Provide the [X, Y] coordinate of the cell's center where the given text is located.  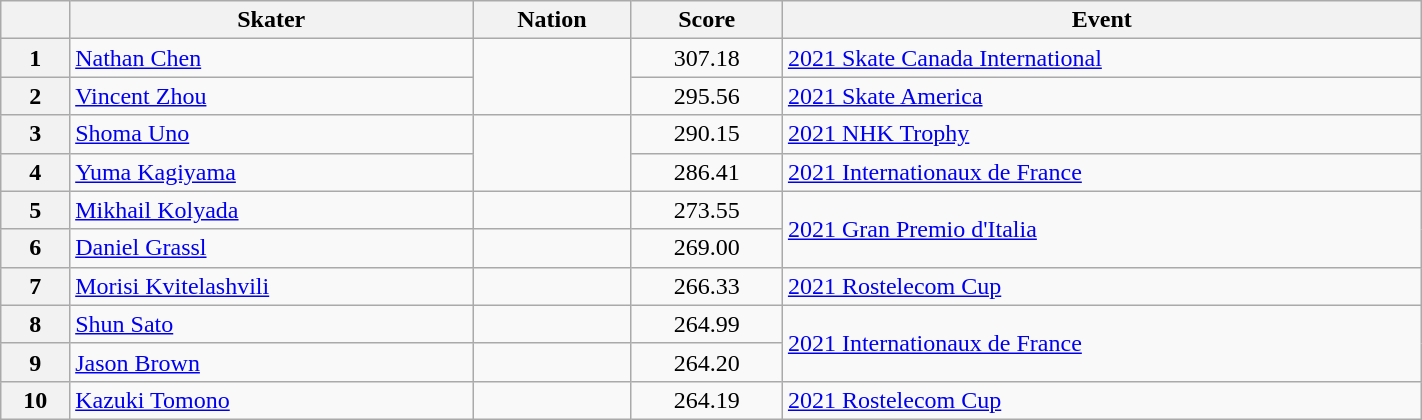
Skater [272, 20]
295.56 [707, 96]
7 [36, 286]
8 [36, 324]
307.18 [707, 58]
Event [1102, 20]
290.15 [707, 134]
1 [36, 58]
Shoma Uno [272, 134]
Kazuki Tomono [272, 400]
Morisi Kvitelashvili [272, 286]
264.20 [707, 362]
Daniel Grassl [272, 248]
Yuma Kagiyama [272, 172]
264.99 [707, 324]
264.19 [707, 400]
Nation [552, 20]
Jason Brown [272, 362]
286.41 [707, 172]
Score [707, 20]
269.00 [707, 248]
10 [36, 400]
2021 NHK Trophy [1102, 134]
2021 Gran Premio d'Italia [1102, 229]
2021 Skate Canada International [1102, 58]
6 [36, 248]
2 [36, 96]
5 [36, 210]
Mikhail Kolyada [272, 210]
Nathan Chen [272, 58]
273.55 [707, 210]
3 [36, 134]
Vincent Zhou [272, 96]
Shun Sato [272, 324]
4 [36, 172]
2021 Skate America [1102, 96]
266.33 [707, 286]
9 [36, 362]
